Determine the [x, y] coordinate at the center of the cell enclosing the given text.  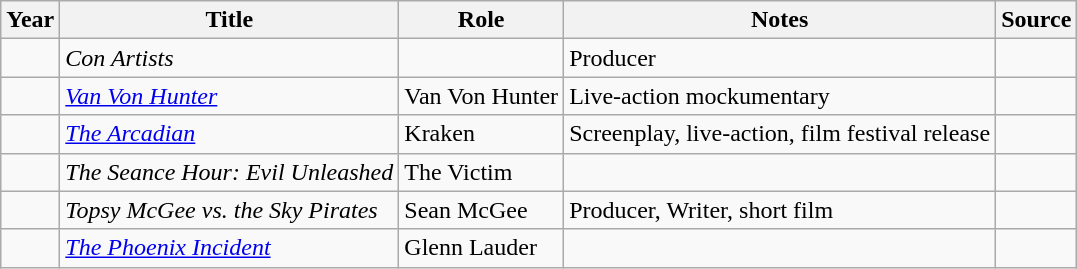
Topsy McGee vs. the Sky Pirates [230, 210]
Producer [780, 58]
Live-action mockumentary [780, 96]
The Arcadian [230, 134]
Role [482, 20]
Glenn Lauder [482, 248]
Con Artists [230, 58]
Screenplay, live-action, film festival release [780, 134]
Title [230, 20]
Producer, Writer, short film [780, 210]
Kraken [482, 134]
Source [1036, 20]
Sean McGee [482, 210]
Year [30, 20]
Notes [780, 20]
The Phoenix Incident [230, 248]
The Seance Hour: Evil Unleashed [230, 172]
The Victim [482, 172]
